Find where the given text appears and provide that cell's center as [x, y] coordinate. 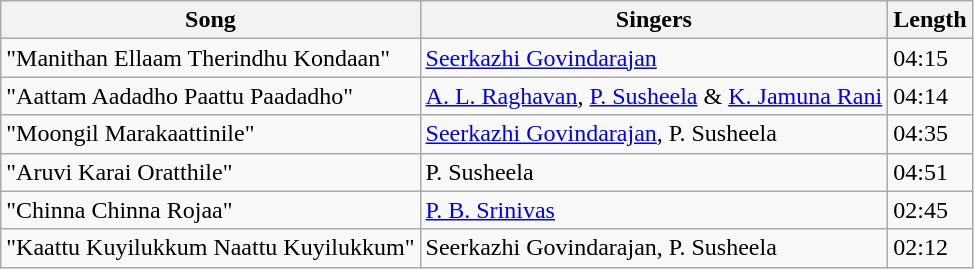
P. Susheela [654, 172]
"Moongil Marakaattinile" [210, 134]
Length [930, 20]
P. B. Srinivas [654, 210]
"Aruvi Karai Oratthile" [210, 172]
"Kaattu Kuyilukkum Naattu Kuyilukkum" [210, 248]
"Chinna Chinna Rojaa" [210, 210]
04:35 [930, 134]
Song [210, 20]
04:15 [930, 58]
Seerkazhi Govindarajan [654, 58]
"Manithan Ellaam Therindhu Kondaan" [210, 58]
02:45 [930, 210]
"Aattam Aadadho Paattu Paadadho" [210, 96]
04:51 [930, 172]
04:14 [930, 96]
A. L. Raghavan, P. Susheela & K. Jamuna Rani [654, 96]
02:12 [930, 248]
Singers [654, 20]
